For the text-containing cell, return its midpoint in [x, y] coordinate format. 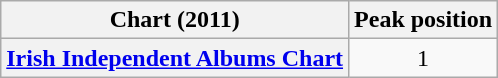
Chart (2011) [175, 20]
Irish Independent Albums Chart [175, 58]
Peak position [424, 20]
1 [424, 58]
